For the text-containing cell, return its midpoint in (X, Y) coordinate format. 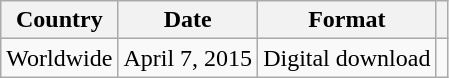
Worldwide (60, 58)
April 7, 2015 (188, 58)
Format (347, 20)
Digital download (347, 58)
Date (188, 20)
Country (60, 20)
